Return the [X, Y] coordinate for the center point of the cell that contains the specified text.  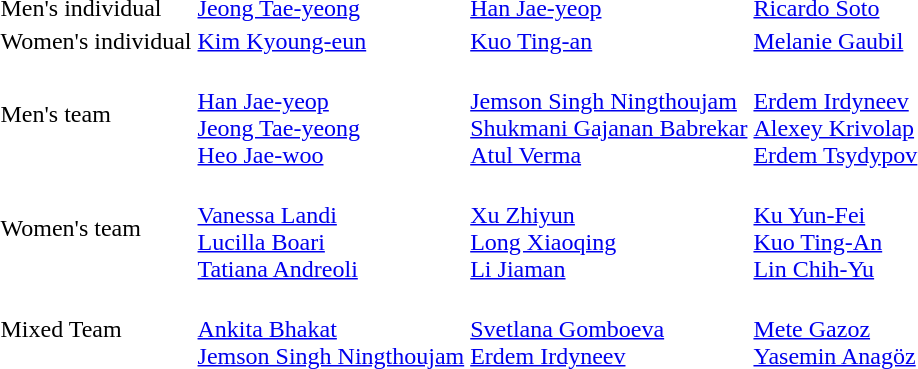
Vanessa LandiLucilla BoariTatiana Andreoli [331, 228]
Kim Kyoung-eun [331, 41]
Jemson Singh NingthoujamShukmani Gajanan BabrekarAtul Verma [609, 114]
Xu ZhiyunLong XiaoqingLi Jiaman [609, 228]
Kuo Ting-an [609, 41]
Han Jae-yeopJeong Tae-yeongHeo Jae-woo [331, 114]
